From the cell containing the given text, extract its center point as (x, y) coordinate. 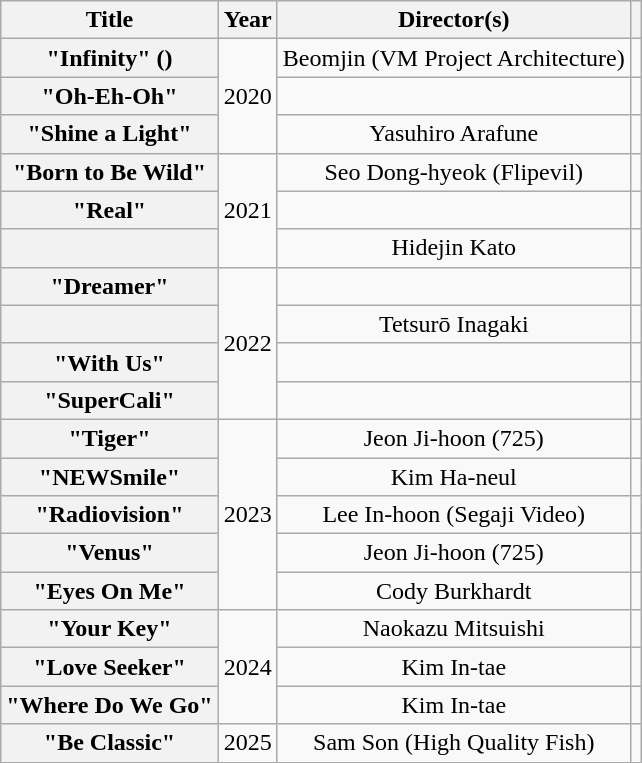
"Radiovision" (110, 515)
"Where Do We Go" (110, 705)
Beomjin (VM Project Architecture) (454, 58)
Hidejin Kato (454, 248)
"Dreamer" (110, 286)
Tetsurō Inagaki (454, 324)
"NEWSmile" (110, 477)
Seo Dong-hyeok (Flipevil) (454, 172)
"Born to Be Wild" (110, 172)
Sam Son (High Quality Fish) (454, 743)
"Be Classic" (110, 743)
"Shine a Light" (110, 134)
"Venus" (110, 553)
"Real" (110, 210)
Year (248, 20)
"Infinity" () (110, 58)
"Eyes On Me" (110, 591)
2021 (248, 210)
Director(s) (454, 20)
Yasuhiro Arafune (454, 134)
Cody Burkhardt (454, 591)
"Tiger" (110, 438)
2023 (248, 514)
"Your Key" (110, 629)
Naokazu Mitsuishi (454, 629)
Lee In-hoon (Segaji Video) (454, 515)
"Oh-Eh-Oh" (110, 96)
"With Us" (110, 362)
Kim Ha-neul (454, 477)
2025 (248, 743)
2024 (248, 667)
"Love Seeker" (110, 667)
"SuperCali" (110, 400)
Title (110, 20)
2020 (248, 96)
2022 (248, 343)
